Detect which cell encompasses the target text, then output its [x, y] center coordinate. 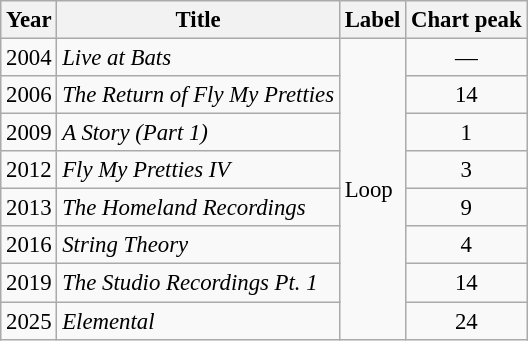
Label [372, 20]
Elemental [198, 321]
2013 [29, 208]
The Homeland Recordings [198, 208]
9 [466, 208]
The Return of Fly My Pretties [198, 95]
2019 [29, 283]
2009 [29, 133]
1 [466, 133]
A Story (Part 1) [198, 133]
3 [466, 170]
Year [29, 20]
2025 [29, 321]
2004 [29, 58]
2006 [29, 95]
Chart peak [466, 20]
24 [466, 321]
4 [466, 245]
Live at Bats [198, 58]
2012 [29, 170]
Title [198, 20]
— [466, 58]
The Studio Recordings Pt. 1 [198, 283]
Loop [372, 190]
2016 [29, 245]
Fly My Pretties IV [198, 170]
String Theory [198, 245]
